Output the [X, Y] coordinate of the center of the cell containing the given text.  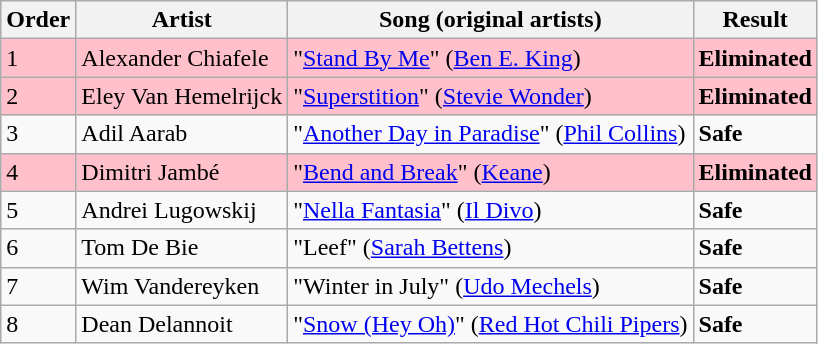
Andrei Lugowskij [182, 210]
5 [38, 210]
"Bend and Break" (Keane) [490, 172]
Eley Van Hemelrijck [182, 96]
Alexander Chiafele [182, 58]
"Nella Fantasia" (Il Divo) [490, 210]
"Snow (Hey Oh)" (Red Hot Chili Pipers) [490, 324]
Artist [182, 20]
"Another Day in Paradise" (Phil Collins) [490, 134]
7 [38, 286]
6 [38, 248]
Adil Aarab [182, 134]
"Stand By Me" (Ben E. King) [490, 58]
"Superstition" (Stevie Wonder) [490, 96]
Order [38, 20]
8 [38, 324]
1 [38, 58]
Wim Vandereyken [182, 286]
2 [38, 96]
"Leef" (Sarah Bettens) [490, 248]
Tom De Bie [182, 248]
3 [38, 134]
Song (original artists) [490, 20]
Result [755, 20]
Dimitri Jambé [182, 172]
4 [38, 172]
"Winter in July" (Udo Mechels) [490, 286]
Dean Delannoit [182, 324]
